Find where the given text appears and provide that cell's center as [X, Y] coordinate. 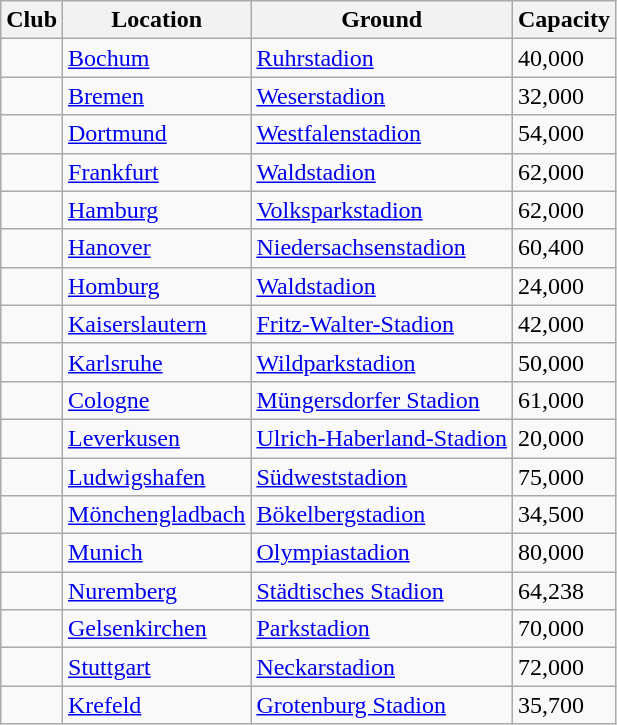
Parkstadion [382, 629]
32,000 [564, 96]
Dortmund [157, 134]
75,000 [564, 477]
Ruhrstadion [382, 58]
Olympiastadion [382, 553]
Karlsruhe [157, 362]
Location [157, 20]
Ulrich-Haberland-Stadion [382, 438]
Capacity [564, 20]
Mönchengladbach [157, 515]
Bremen [157, 96]
Fritz-Walter-Stadion [382, 324]
Müngersdorfer Stadion [382, 400]
72,000 [564, 667]
Cologne [157, 400]
34,500 [564, 515]
Hamburg [157, 210]
Südweststadion [382, 477]
61,000 [564, 400]
40,000 [564, 58]
Neckarstadion [382, 667]
Volksparkstadion [382, 210]
Bochum [157, 58]
Leverkusen [157, 438]
80,000 [564, 553]
50,000 [564, 362]
24,000 [564, 286]
42,000 [564, 324]
Wildparkstadion [382, 362]
64,238 [564, 591]
Nuremberg [157, 591]
Frankfurt [157, 172]
Weserstadion [382, 96]
70,000 [564, 629]
Städtisches Stadion [382, 591]
Bökelbergstadion [382, 515]
Kaiserslautern [157, 324]
Westfalenstadion [382, 134]
Homburg [157, 286]
Club [32, 20]
Ground [382, 20]
35,700 [564, 705]
Hanover [157, 248]
Grotenburg Stadion [382, 705]
Krefeld [157, 705]
Munich [157, 553]
20,000 [564, 438]
Stuttgart [157, 667]
Ludwigshafen [157, 477]
Niedersachsenstadion [382, 248]
54,000 [564, 134]
60,400 [564, 248]
Gelsenkirchen [157, 629]
